Search for the cell housing the specified text and yield its [X, Y] center coordinate. 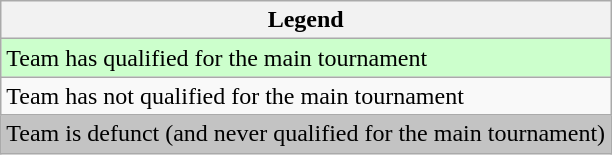
Team is defunct (and never qualified for the main tournament) [306, 134]
Legend [306, 20]
Team has qualified for the main tournament [306, 58]
Team has not qualified for the main tournament [306, 96]
